Locate the cell with the specified text and output its [x, y] center coordinate. 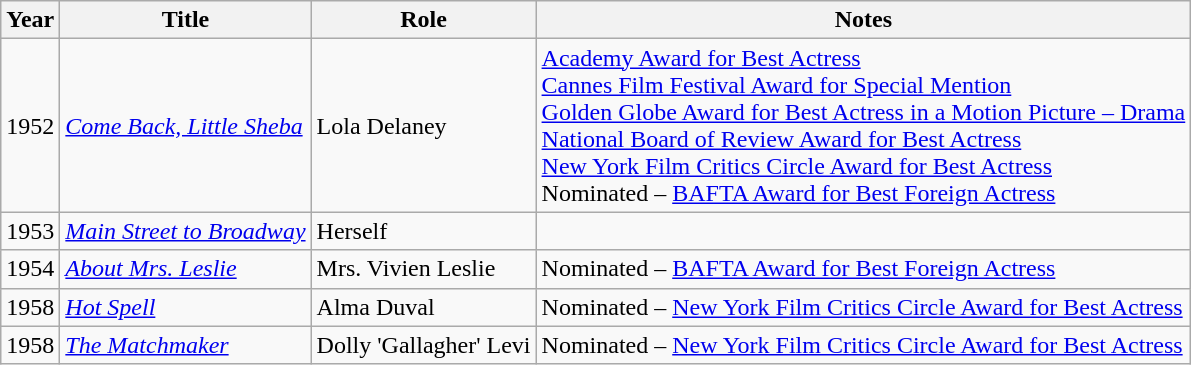
Role [424, 20]
1953 [30, 231]
Notes [864, 20]
Come Back, Little Sheba [186, 126]
Alma Duval [424, 307]
Herself [424, 231]
The Matchmaker [186, 345]
Lola Delaney [424, 126]
About Mrs. Leslie [186, 269]
Nominated – BAFTA Award for Best Foreign Actress [864, 269]
1954 [30, 269]
1952 [30, 126]
Dolly 'Gallagher' Levi [424, 345]
Year [30, 20]
Main Street to Broadway [186, 231]
Hot Spell [186, 307]
Title [186, 20]
Mrs. Vivien Leslie [424, 269]
